Return the (X, Y) coordinate for the center point of the cell that contains the specified text.  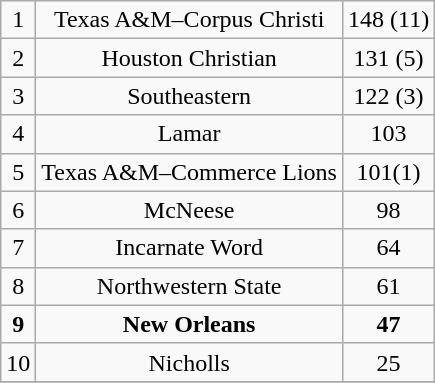
131 (5) (388, 58)
148 (11) (388, 20)
Houston Christian (190, 58)
5 (18, 172)
7 (18, 248)
98 (388, 210)
Southeastern (190, 96)
1 (18, 20)
8 (18, 286)
Northwestern State (190, 286)
122 (3) (388, 96)
Texas A&M–Commerce Lions (190, 172)
McNeese (190, 210)
47 (388, 324)
61 (388, 286)
25 (388, 362)
New Orleans (190, 324)
6 (18, 210)
101(1) (388, 172)
9 (18, 324)
Lamar (190, 134)
64 (388, 248)
4 (18, 134)
10 (18, 362)
103 (388, 134)
3 (18, 96)
Texas A&M–Corpus Christi (190, 20)
Nicholls (190, 362)
Incarnate Word (190, 248)
2 (18, 58)
